Find where the given text appears and provide that cell's center as [x, y] coordinate. 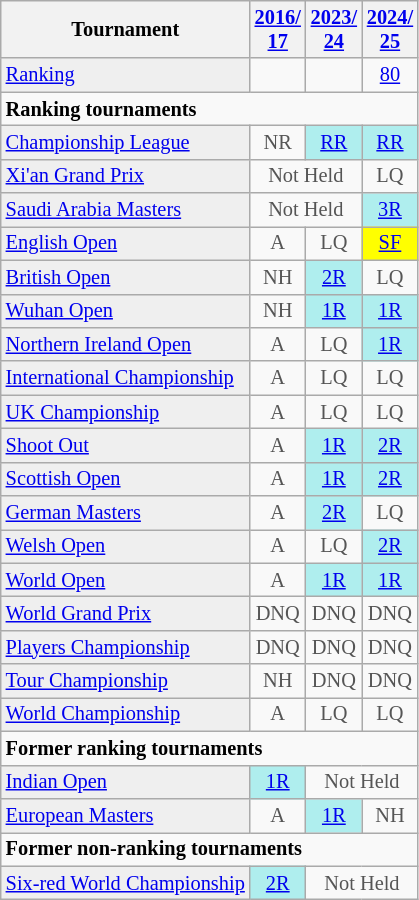
British Open [126, 277]
80 [390, 75]
Tour Championship [126, 681]
Former ranking tournaments [210, 748]
Championship League [126, 142]
Ranking [126, 75]
Scottish Open [126, 479]
Xi'an Grand Prix [126, 176]
Tournament [126, 29]
2016/17 [278, 29]
Six-red World Championship [126, 883]
German Masters [126, 513]
2023/24 [334, 29]
World Open [126, 580]
European Masters [126, 815]
2024/25 [390, 29]
Welsh Open [126, 546]
World Championship [126, 714]
Wuhan Open [126, 311]
NR [278, 142]
3R [390, 210]
Northern Ireland Open [126, 344]
Ranking tournaments [210, 109]
Indian Open [126, 782]
English Open [126, 243]
Former non-ranking tournaments [210, 849]
Players Championship [126, 647]
International Championship [126, 378]
World Grand Prix [126, 613]
UK Championship [126, 412]
Shoot Out [126, 445]
SF [390, 243]
Saudi Arabia Masters [126, 210]
